Return the (x, y) coordinate for the center point of the cell that contains the specified text.  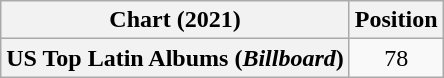
US Top Latin Albums (Billboard) (176, 58)
78 (396, 58)
Chart (2021) (176, 20)
Position (396, 20)
